From the cell containing the given text, extract its center point as (x, y) coordinate. 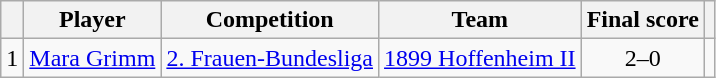
Competition (270, 20)
1899 Hoffenheim II (480, 58)
2–0 (642, 58)
Final score (642, 20)
Mara Grimm (92, 58)
Player (92, 20)
2. Frauen-Bundesliga (270, 58)
Team (480, 20)
1 (12, 58)
